Capture the cell that displays the provided text and extract its (x, y) central coordinate. 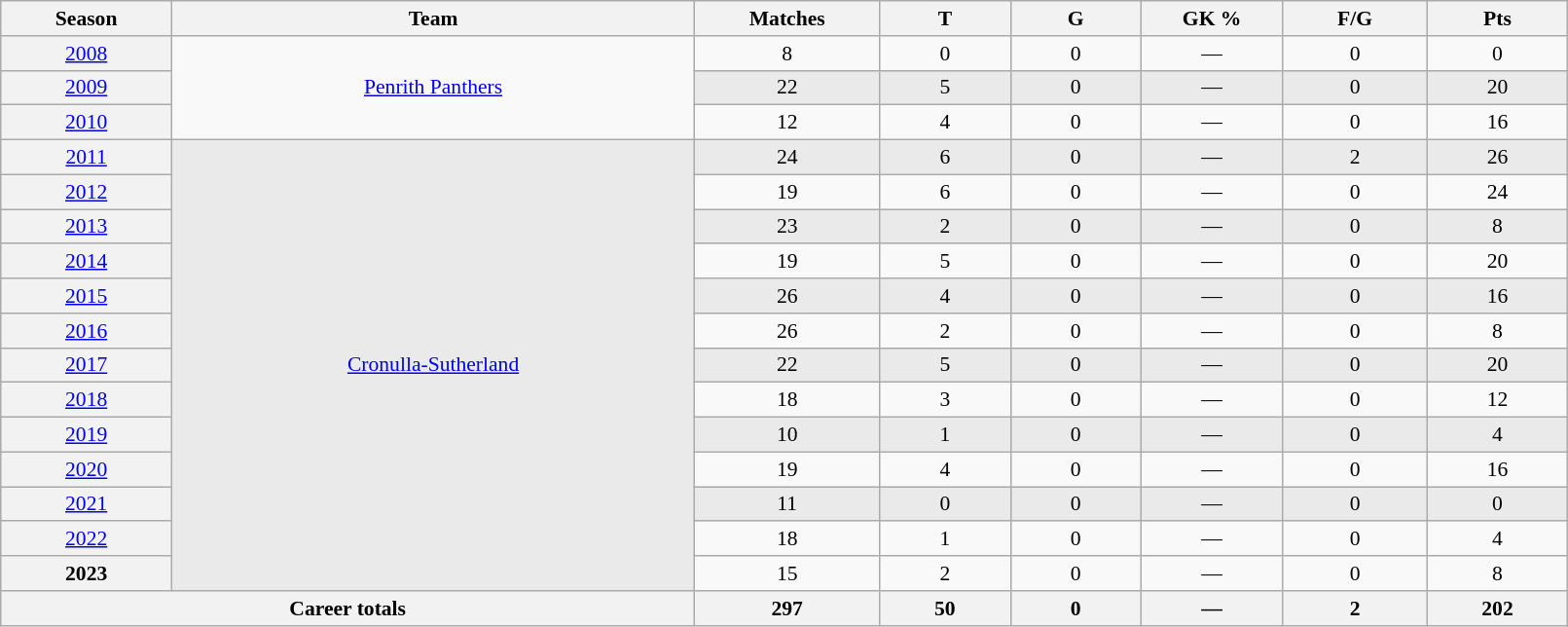
2010 (87, 123)
15 (787, 573)
2019 (87, 435)
Cronulla-Sutherland (434, 366)
2009 (87, 88)
T (945, 18)
G (1076, 18)
Matches (787, 18)
2011 (87, 158)
2022 (87, 539)
2018 (87, 400)
2008 (87, 54)
2013 (87, 227)
3 (945, 400)
2023 (87, 573)
Career totals (348, 609)
Penrith Panthers (434, 88)
Season (87, 18)
F/G (1355, 18)
2014 (87, 262)
10 (787, 435)
2015 (87, 296)
Team (434, 18)
2017 (87, 365)
23 (787, 227)
11 (787, 504)
202 (1497, 609)
2012 (87, 192)
297 (787, 609)
2021 (87, 504)
Pts (1497, 18)
2020 (87, 469)
50 (945, 609)
2016 (87, 331)
GK % (1212, 18)
